Pinpoint the cell where the given text exists, returning its (X, Y) midpoint coordinate. 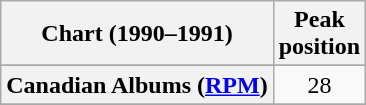
Peakposition (319, 34)
Canadian Albums (RPM) (137, 85)
Chart (1990–1991) (137, 34)
28 (319, 85)
